Return [x, y] of the center of cell containing provided text 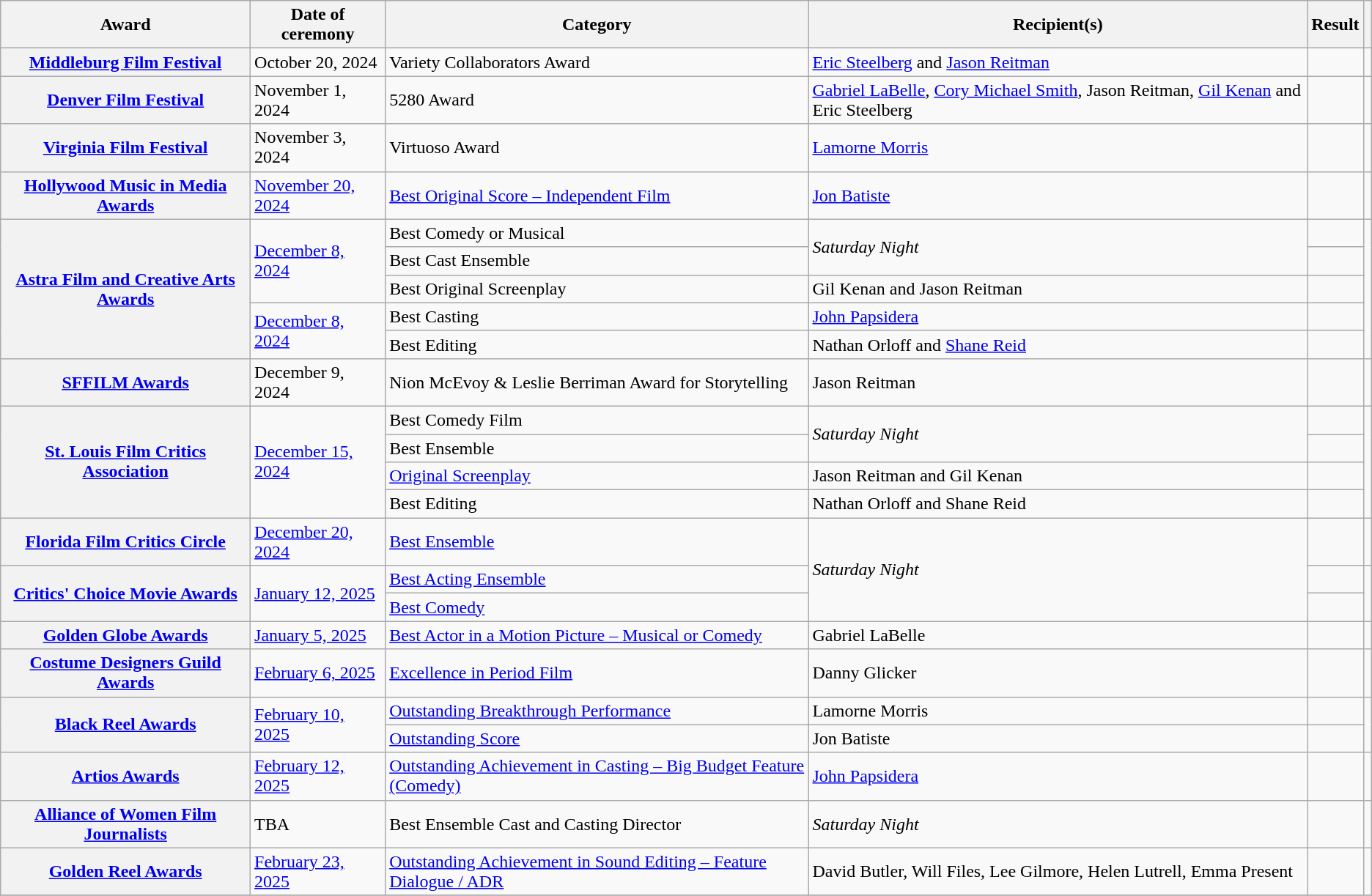
February 23, 2025 [318, 872]
December 20, 2024 [318, 542]
November 1, 2024 [318, 100]
Golden Globe Awards [126, 635]
Best Original Screenplay [597, 289]
Best Casting [597, 316]
Outstanding Achievement in Casting – Big Budget Feature (Comedy) [597, 777]
February 6, 2025 [318, 673]
Best Cast Ensemble [597, 261]
Result [1335, 25]
Original Screenplay [597, 476]
Denver Film Festival [126, 100]
Hollywood Music in Media Awards [126, 195]
Critics' Choice Movie Awards [126, 593]
Recipient(s) [1058, 25]
Best Actor in a Motion Picture – Musical or Comedy [597, 635]
October 20, 2024 [318, 62]
Astra Film and Creative Arts Awards [126, 289]
Outstanding Score [597, 738]
November 3, 2024 [318, 148]
Best Comedy or Musical [597, 233]
Alliance of Women Film Journalists [126, 823]
Danny Glicker [1058, 673]
David Butler, Will Files, Lee Gilmore, Helen Lutrell, Emma Present [1058, 872]
Category [597, 25]
December 15, 2024 [318, 462]
TBA [318, 823]
Costume Designers Guild Awards [126, 673]
SFFILM Awards [126, 382]
Variety Collaborators Award [597, 62]
Gabriel LaBelle, Cory Michael Smith, Jason Reitman, Gil Kenan and Eric Steelberg [1058, 100]
Best Original Score – Independent Film [597, 195]
5280 Award [597, 100]
Jason Reitman and Gil Kenan [1058, 476]
Best Comedy [597, 607]
Gil Kenan and Jason Reitman [1058, 289]
Gabriel LaBelle [1058, 635]
Black Reel Awards [126, 725]
December 9, 2024 [318, 382]
Florida Film Critics Circle [126, 542]
Eric Steelberg and Jason Reitman [1058, 62]
January 5, 2025 [318, 635]
Date of ceremony [318, 25]
Virginia Film Festival [126, 148]
January 12, 2025 [318, 593]
Best Ensemble Cast and Casting Director [597, 823]
Excellence in Period Film [597, 673]
February 12, 2025 [318, 777]
Artios Awards [126, 777]
Golden Reel Awards [126, 872]
November 20, 2024 [318, 195]
Virtuoso Award [597, 148]
Outstanding Achievement in Sound Editing – Feature Dialogue / ADR [597, 872]
Best Comedy Film [597, 420]
Award [126, 25]
Nion McEvoy & Leslie Berriman Award for Storytelling [597, 382]
Best Acting Ensemble [597, 580]
Outstanding Breakthrough Performance [597, 711]
St. Louis Film Critics Association [126, 462]
February 10, 2025 [318, 725]
Middleburg Film Festival [126, 62]
Jason Reitman [1058, 382]
